Scan for the cell matching the given text and deliver its (x, y) coordinate at center. 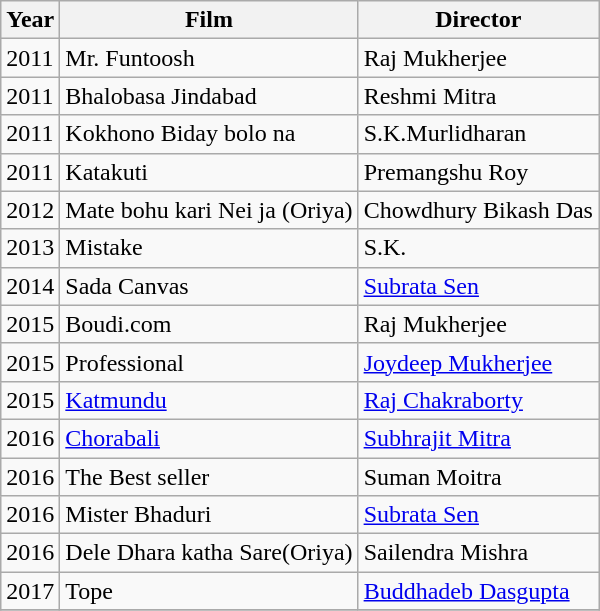
Chorabali (209, 438)
S.K. (478, 248)
S.K.Murlidharan (478, 134)
2017 (30, 591)
Professional (209, 362)
Mistake (209, 248)
Sada Canvas (209, 286)
2013 (30, 248)
Katakuti (209, 172)
Bhalobasa Jindabad (209, 96)
Dele Dhara katha Sare(Oriya) (209, 553)
Director (478, 20)
Joydeep Mukherjee (478, 362)
Subhrajit Mitra (478, 438)
Mate bohu kari Nei ja (Oriya) (209, 210)
Film (209, 20)
Year (30, 20)
Mr. Funtoosh (209, 58)
Reshmi Mitra (478, 96)
2012 (30, 210)
Chowdhury Bikash Das (478, 210)
The Best seller (209, 477)
Tope (209, 591)
Premangshu Roy (478, 172)
Boudi.com (209, 324)
Raj Chakraborty (478, 400)
2014 (30, 286)
Sailendra Mishra (478, 553)
Katmundu (209, 400)
Mister Bhaduri (209, 515)
Suman Moitra (478, 477)
Kokhono Biday bolo na (209, 134)
Buddhadeb Dasgupta (478, 591)
